Search for the cell housing the specified text and yield its [x, y] center coordinate. 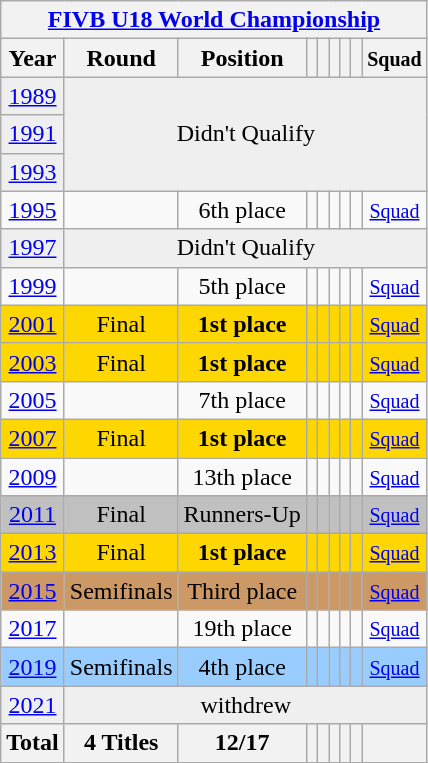
1991 [33, 134]
2011 [33, 515]
Year [33, 58]
2005 [33, 400]
2003 [33, 362]
1993 [33, 172]
2017 [33, 629]
2021 [33, 705]
13th place [242, 477]
2007 [33, 438]
1999 [33, 286]
FIVB U18 World Championship [214, 20]
Position [242, 58]
2019 [33, 667]
4 Titles [121, 743]
12/17 [242, 743]
Third place [242, 591]
19th place [242, 629]
5th place [242, 286]
4th place [242, 667]
1995 [33, 210]
1997 [33, 248]
7th place [242, 400]
Runners-Up [242, 515]
1989 [33, 96]
2009 [33, 477]
2013 [33, 553]
2001 [33, 324]
Total [33, 743]
2015 [33, 591]
withdrew [246, 705]
Round [121, 58]
6th place [242, 210]
